Pinpoint the cell where the given text exists, returning its [X, Y] midpoint coordinate. 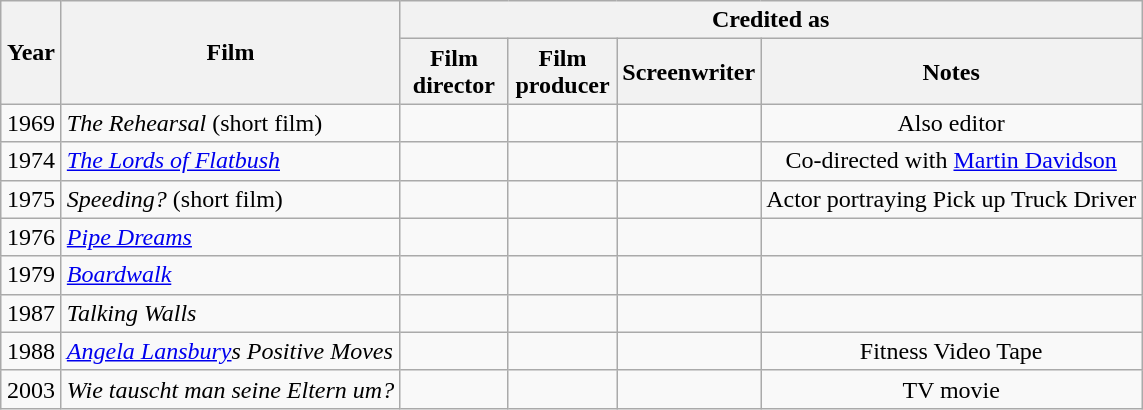
Wie tauscht man seine Eltern um? [230, 389]
The Lords of Flatbush [230, 161]
1988 [32, 351]
1975 [32, 199]
Angela Lansburys Positive Moves [230, 351]
Film [230, 52]
Also editor [952, 123]
TV movie [952, 389]
The Rehearsal (short film) [230, 123]
2003 [32, 389]
Notes [952, 72]
Pipe Dreams [230, 237]
1976 [32, 237]
Fitness Video Tape [952, 351]
Speeding? (short film) [230, 199]
Year [32, 52]
Actor portraying Pick up Truck Driver [952, 199]
Screenwriter [689, 72]
Boardwalk [230, 275]
1979 [32, 275]
Film director [454, 72]
1969 [32, 123]
Credited as [771, 20]
Talking Walls [230, 313]
Co-directed with Martin Davidson [952, 161]
1974 [32, 161]
1987 [32, 313]
Film producer [562, 72]
